Find where the given text appears and provide that cell's center as (x, y) coordinate. 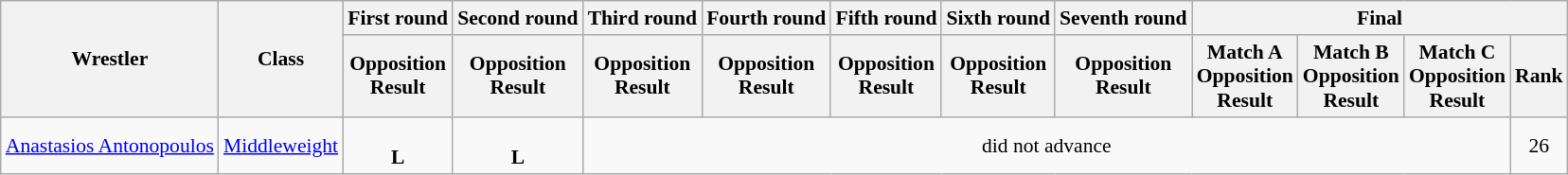
did not advance (1047, 146)
Match AOppositionResult (1245, 76)
Wrestler (110, 59)
Third round (643, 18)
Seventh round (1123, 18)
Class (280, 59)
Anastasios Antonopoulos (110, 146)
Rank (1540, 76)
Middleweight (280, 146)
First round (398, 18)
Fourth round (766, 18)
Sixth round (998, 18)
Fifth round (886, 18)
Match COppositionResult (1457, 76)
Match BOppositionResult (1351, 76)
Second round (518, 18)
26 (1540, 146)
Final (1381, 18)
